Extract the (X, Y) coordinate from the center of the cell holding the provided text.  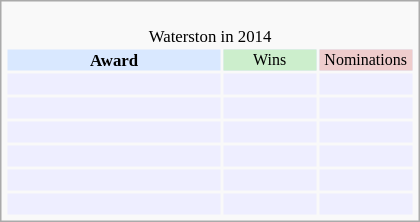
Waterston in 2014 (210, 28)
Wins (270, 60)
Award (114, 60)
Nominations (366, 60)
